Scan for the cell matching the given text and deliver its (x, y) coordinate at center. 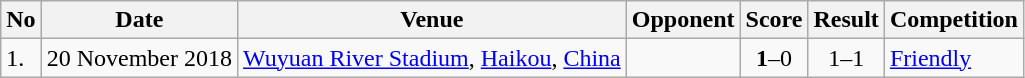
Opponent (683, 20)
1–1 (846, 58)
Wuyuan River Stadium, Haikou, China (432, 58)
Venue (432, 20)
Friendly (954, 58)
No (21, 20)
1. (21, 58)
20 November 2018 (139, 58)
Result (846, 20)
Date (139, 20)
Competition (954, 20)
1–0 (774, 58)
Score (774, 20)
